For the text-containing cell, return its midpoint in [X, Y] coordinate format. 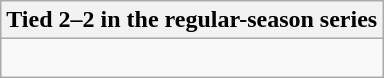
Tied 2–2 in the regular-season series [192, 20]
